Locate the cell with the specified text and output its [x, y] center coordinate. 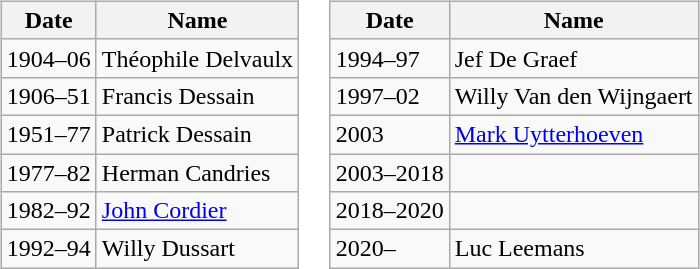
Willy Van den Wijngaert [574, 96]
John Cordier [197, 211]
2003–2018 [390, 173]
1904–06 [48, 58]
1997–02 [390, 96]
1977–82 [48, 173]
1982–92 [48, 211]
1994–97 [390, 58]
Jef De Graef [574, 58]
1992–94 [48, 249]
Théophile Delvaulx [197, 58]
2018–2020 [390, 211]
Francis Dessain [197, 96]
Patrick Dessain [197, 134]
Herman Candries [197, 173]
Mark Uytterhoeven [574, 134]
Willy Dussart [197, 249]
Luc Leemans [574, 249]
2003 [390, 134]
2020– [390, 249]
1906–51 [48, 96]
1951–77 [48, 134]
